Locate the cell with the specified text and output its [X, Y] center coordinate. 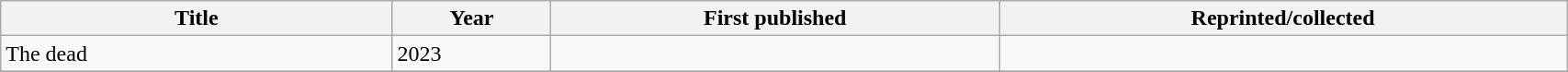
2023 [472, 54]
Reprinted/collected [1283, 18]
First published [775, 18]
Year [472, 18]
The dead [197, 54]
Title [197, 18]
